Locate the cell with the specified text and output its (x, y) center coordinate. 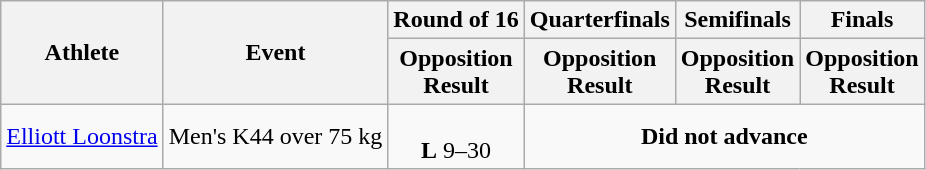
Semifinals (737, 20)
L 9–30 (456, 136)
Men's K44 over 75 kg (276, 136)
Quarterfinals (600, 20)
Did not advance (724, 136)
Event (276, 52)
Round of 16 (456, 20)
Finals (862, 20)
Elliott Loonstra (82, 136)
Athlete (82, 52)
